Capture the cell that displays the provided text and extract its (X, Y) central coordinate. 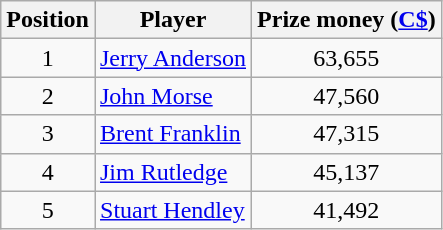
Player (172, 20)
63,655 (347, 58)
47,315 (347, 134)
Brent Franklin (172, 134)
Stuart Hendley (172, 210)
Jim Rutledge (172, 172)
Position (48, 20)
4 (48, 172)
Prize money (C$) (347, 20)
John Morse (172, 96)
2 (48, 96)
3 (48, 134)
47,560 (347, 96)
45,137 (347, 172)
Jerry Anderson (172, 58)
41,492 (347, 210)
5 (48, 210)
1 (48, 58)
